Output the (x, y) coordinate of the center of the cell containing the given text.  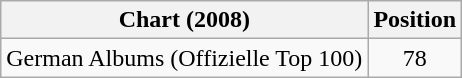
German Albums (Offizielle Top 100) (184, 58)
78 (415, 58)
Chart (2008) (184, 20)
Position (415, 20)
